Output the [X, Y] coordinate of the center of the cell containing the given text.  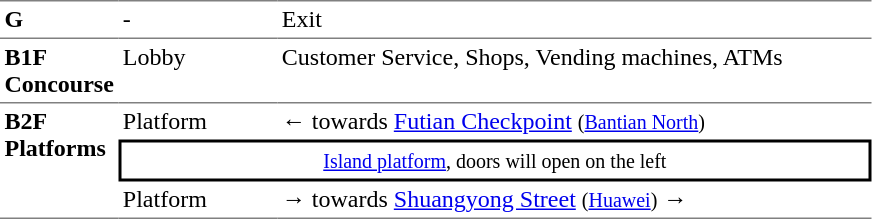
Island platform, doors will open on the left [494, 161]
Customer Service, Shops, Vending machines, ATMs [574, 71]
Platform [198, 122]
G [59, 19]
Lobby [198, 71]
Exit [574, 19]
- [198, 19]
← towards Futian Checkpoint (Bantian North) [574, 122]
B1FConcourse [59, 71]
